Scan for the cell matching the given text and deliver its (X, Y) coordinate at center. 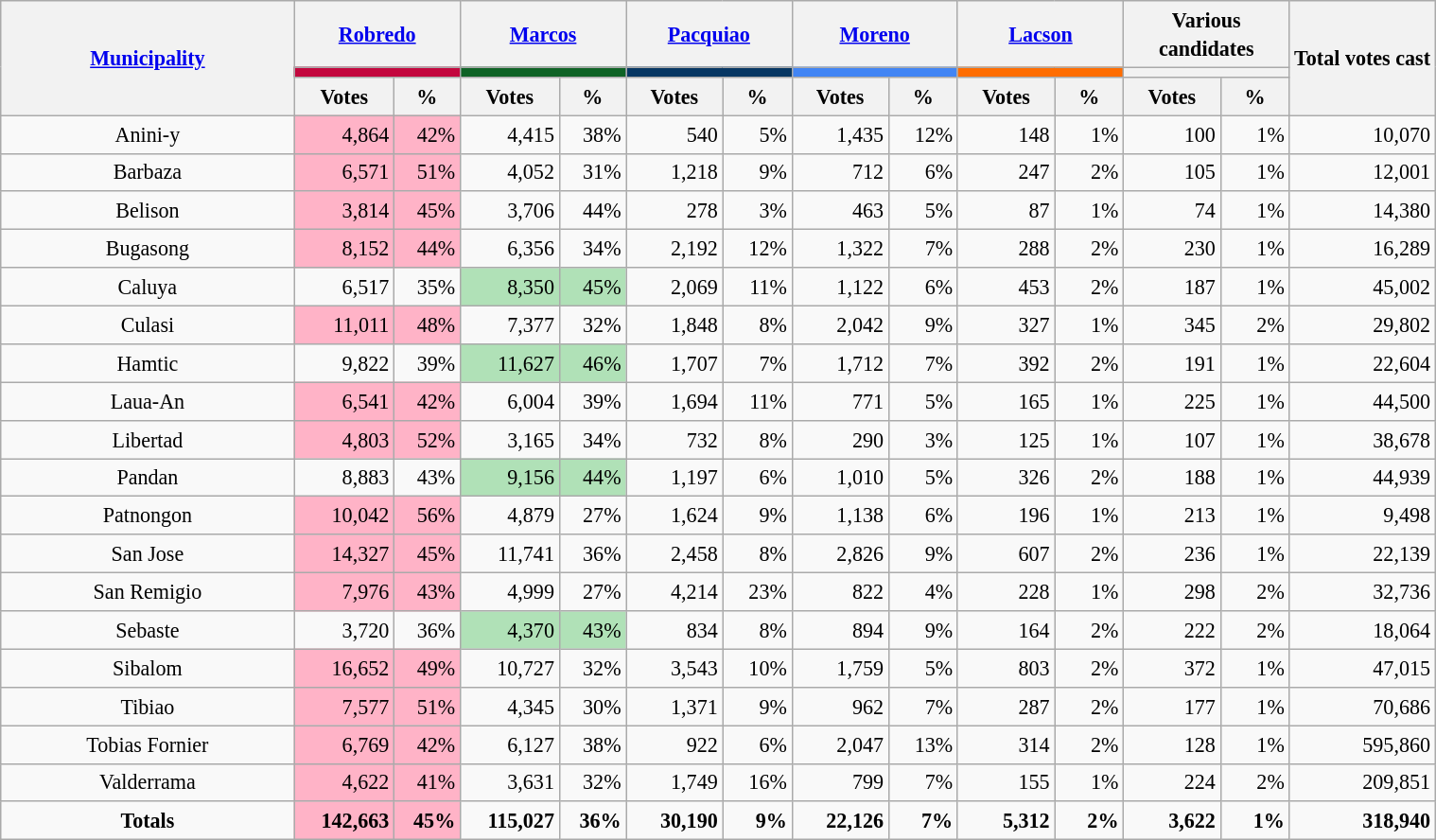
771 (840, 401)
4,370 (509, 629)
4,345 (509, 706)
290 (840, 439)
9,156 (509, 477)
7,976 (344, 591)
Lacson (1041, 33)
1,322 (840, 248)
4,415 (509, 133)
Valderrama (148, 782)
Caluya (148, 287)
2,042 (840, 324)
49% (427, 668)
540 (674, 133)
45,002 (1362, 287)
287 (1006, 706)
4% (923, 591)
Municipality (148, 57)
453 (1006, 287)
Laua-An (148, 401)
1,848 (674, 324)
209,851 (1362, 782)
4,622 (344, 782)
31% (592, 172)
Barbaza (148, 172)
41% (427, 782)
6,541 (344, 401)
732 (674, 439)
4,052 (509, 172)
4,879 (509, 516)
1,197 (674, 477)
9,498 (1362, 516)
1,759 (840, 668)
822 (840, 591)
Bugasong (148, 248)
463 (840, 210)
48% (427, 324)
2,069 (674, 287)
128 (1172, 744)
San Remigio (148, 591)
1,138 (840, 516)
47,015 (1362, 668)
105 (1172, 172)
10% (757, 668)
Totals (148, 820)
16,652 (344, 668)
164 (1006, 629)
1,371 (674, 706)
228 (1006, 591)
13% (923, 744)
1,624 (674, 516)
278 (674, 210)
2,192 (674, 248)
10,727 (509, 668)
188 (1172, 477)
18,064 (1362, 629)
3,543 (674, 668)
222 (1172, 629)
8,350 (509, 287)
56% (427, 516)
8,152 (344, 248)
3,706 (509, 210)
187 (1172, 287)
6,517 (344, 287)
345 (1172, 324)
6,769 (344, 744)
Culasi (148, 324)
Total votes cast (1362, 57)
3,165 (509, 439)
5,312 (1006, 820)
29,802 (1362, 324)
Sibalom (148, 668)
4,864 (344, 133)
6,004 (509, 401)
Belison (148, 210)
799 (840, 782)
607 (1006, 553)
6,571 (344, 172)
165 (1006, 401)
Marcos (543, 33)
224 (1172, 782)
107 (1172, 439)
Anini-y (148, 133)
6,127 (509, 744)
Robredo (377, 33)
834 (674, 629)
Sebaste (148, 629)
288 (1006, 248)
Various candidates (1207, 33)
9,822 (344, 362)
4,803 (344, 439)
2,047 (840, 744)
8,883 (344, 477)
14,380 (1362, 210)
213 (1172, 516)
247 (1006, 172)
San Jose (148, 553)
Moreno (874, 33)
1,694 (674, 401)
22,126 (840, 820)
191 (1172, 362)
44,939 (1362, 477)
11,011 (344, 324)
962 (840, 706)
225 (1172, 401)
3,631 (509, 782)
177 (1172, 706)
148 (1006, 133)
1,218 (674, 172)
Pacquiao (709, 33)
16,289 (1362, 248)
922 (674, 744)
230 (1172, 248)
155 (1006, 782)
100 (1172, 133)
3,814 (344, 210)
1,122 (840, 287)
32,736 (1362, 591)
236 (1172, 553)
595,860 (1362, 744)
894 (840, 629)
298 (1172, 591)
6,356 (509, 248)
327 (1006, 324)
22,139 (1362, 553)
46% (592, 362)
38,678 (1362, 439)
1,010 (840, 477)
74 (1172, 210)
7,377 (509, 324)
803 (1006, 668)
30,190 (674, 820)
Patnongon (148, 516)
318,940 (1362, 820)
Pandan (148, 477)
3,622 (1172, 820)
142,663 (344, 820)
11,627 (509, 362)
1,435 (840, 133)
392 (1006, 362)
196 (1006, 516)
Hamtic (148, 362)
10,042 (344, 516)
125 (1006, 439)
52% (427, 439)
4,214 (674, 591)
14,327 (344, 553)
11,741 (509, 553)
10,070 (1362, 133)
35% (427, 287)
7,577 (344, 706)
2,458 (674, 553)
87 (1006, 210)
4,999 (509, 591)
Tobias Fornier (148, 744)
326 (1006, 477)
23% (757, 591)
1,707 (674, 362)
70,686 (1362, 706)
3,720 (344, 629)
30% (592, 706)
44,500 (1362, 401)
12,001 (1362, 172)
1,712 (840, 362)
2,826 (840, 553)
1,749 (674, 782)
Libertad (148, 439)
372 (1172, 668)
22,604 (1362, 362)
712 (840, 172)
Tibiao (148, 706)
115,027 (509, 820)
314 (1006, 744)
16% (757, 782)
